For the text-containing cell, return its midpoint in [x, y] coordinate format. 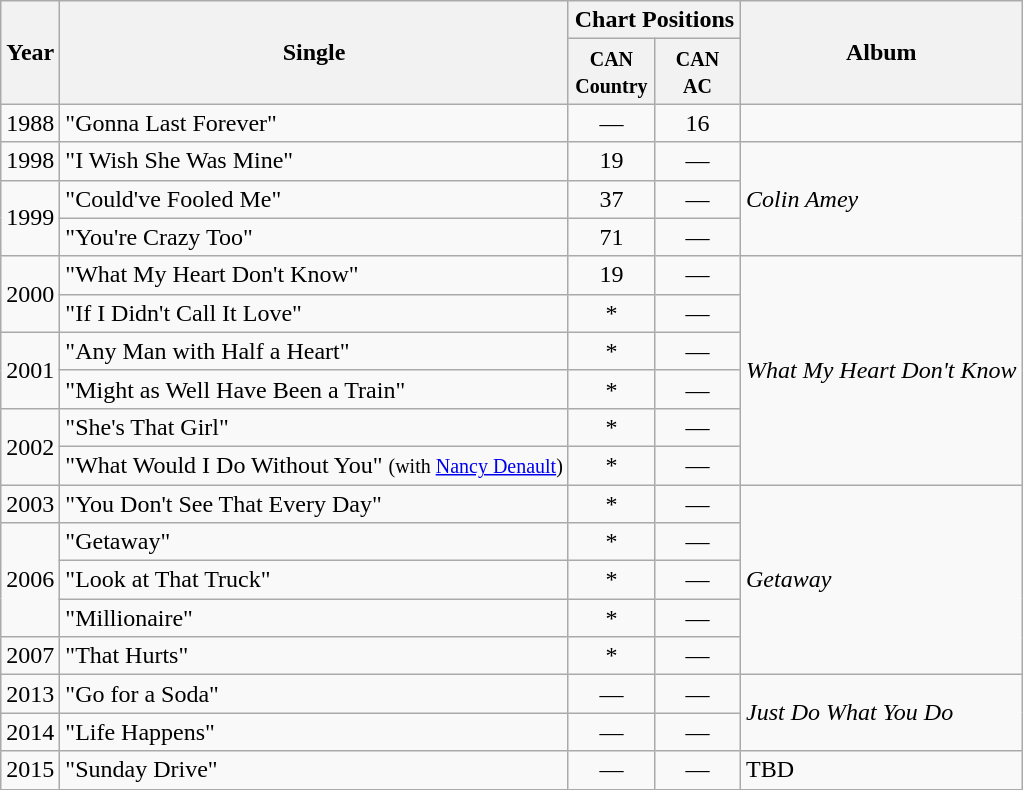
2015 [30, 770]
"Getaway" [314, 542]
"You Don't See That Every Day" [314, 503]
"That Hurts" [314, 656]
"Might as Well Have Been a Train" [314, 389]
"Gonna Last Forever" [314, 123]
"You're Crazy Too" [314, 237]
"Any Man with Half a Heart" [314, 351]
2003 [30, 503]
"She's That Girl" [314, 427]
CAN AC [697, 72]
"Sunday Drive" [314, 770]
Just Do What You Do [882, 713]
2013 [30, 694]
Album [882, 52]
Colin Amey [882, 199]
Chart Positions [654, 20]
"Look at That Truck" [314, 580]
2007 [30, 656]
2001 [30, 370]
"What Would I Do Without You" (with Nancy Denault) [314, 465]
"Millionaire" [314, 618]
1988 [30, 123]
1998 [30, 161]
Getaway [882, 579]
"Could've Fooled Me" [314, 199]
"I Wish She Was Mine" [314, 161]
"If I Didn't Call It Love" [314, 313]
"What My Heart Don't Know" [314, 275]
37 [611, 199]
2000 [30, 294]
2014 [30, 732]
CAN Country [611, 72]
1999 [30, 218]
"Go for a Soda" [314, 694]
TBD [882, 770]
"Life Happens" [314, 732]
2006 [30, 580]
71 [611, 237]
What My Heart Don't Know [882, 370]
Year [30, 52]
Single [314, 52]
16 [697, 123]
2002 [30, 446]
